Scan for the cell matching the given text and deliver its (x, y) coordinate at center. 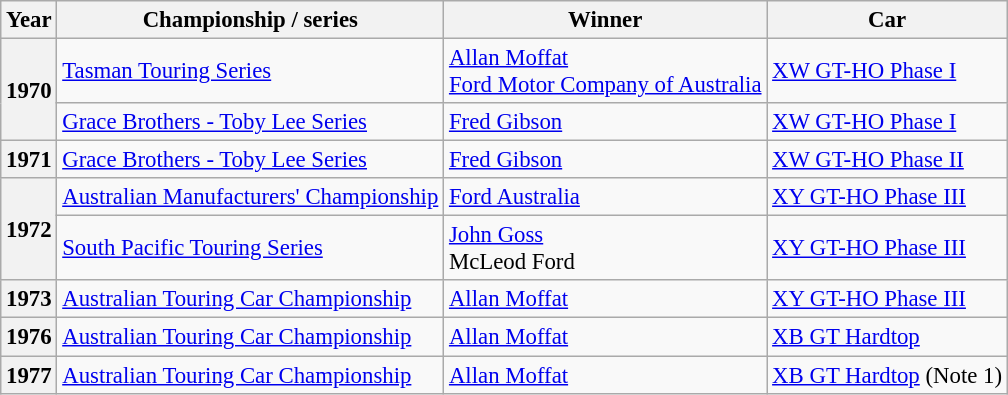
Australian Manufacturers' Championship (250, 197)
Year (29, 20)
1970 (29, 90)
John Goss McLeod Ford (606, 248)
1976 (29, 337)
Winner (606, 20)
South Pacific Touring Series (250, 248)
Car (887, 20)
1977 (29, 375)
XW GT-HO Phase II (887, 160)
XB GT Hardtop (887, 337)
Allan Moffat Ford Motor Company of Australia (606, 72)
1972 (29, 229)
Championship / series (250, 20)
1973 (29, 299)
1971 (29, 160)
XB GT Hardtop (Note 1) (887, 375)
Ford Australia (606, 197)
Tasman Touring Series (250, 72)
